Capture the cell that displays the provided text and extract its (x, y) central coordinate. 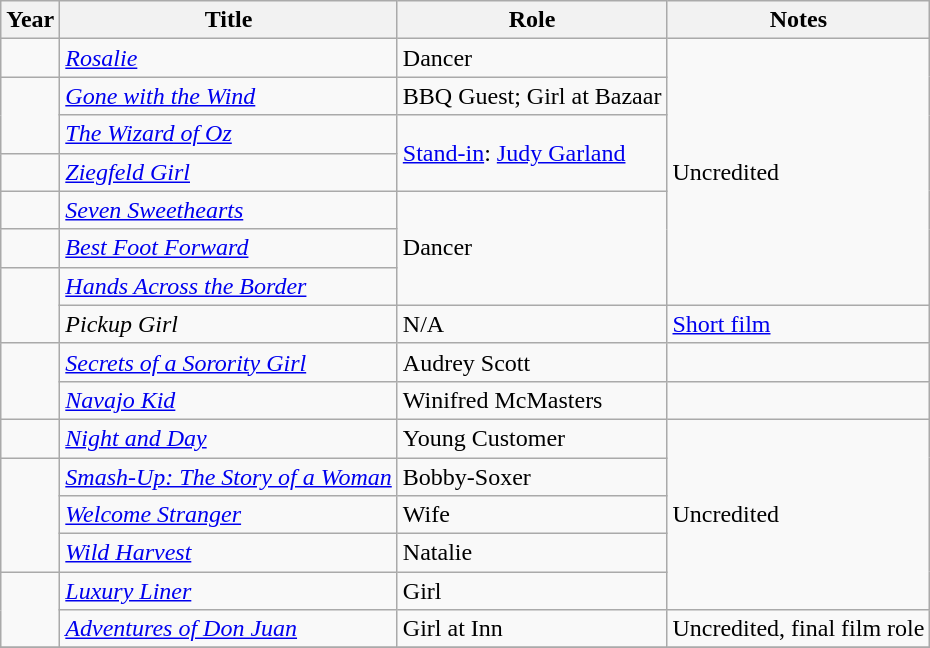
Seven Sweethearts (229, 210)
Winifred McMasters (532, 400)
Title (229, 20)
Welcome Stranger (229, 515)
Night and Day (229, 438)
Adventures of Don Juan (229, 629)
Gone with the Wind (229, 96)
Year (30, 20)
Short film (798, 324)
Rosalie (229, 58)
Navajo Kid (229, 400)
Role (532, 20)
Girl at Inn (532, 629)
Pickup Girl (229, 324)
BBQ Guest; Girl at Bazaar (532, 96)
Ziegfeld Girl (229, 172)
Best Foot Forward (229, 248)
Stand-in: Judy Garland (532, 153)
Girl (532, 591)
Uncredited, final film role (798, 629)
The Wizard of Oz (229, 134)
Wild Harvest (229, 553)
Audrey Scott (532, 362)
Wife (532, 515)
Young Customer (532, 438)
Secrets of a Sorority Girl (229, 362)
N/A (532, 324)
Smash-Up: The Story of a Woman (229, 477)
Natalie (532, 553)
Hands Across the Border (229, 286)
Luxury Liner (229, 591)
Notes (798, 20)
Bobby-Soxer (532, 477)
